Return the (x, y) coordinate for the center point of the cell that contains the specified text.  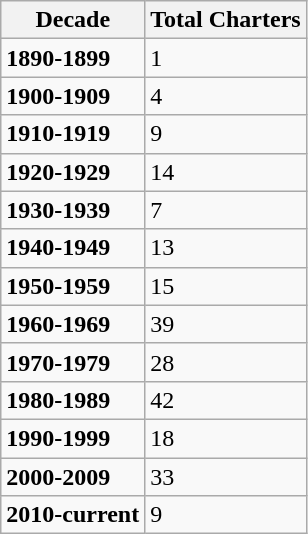
1890-1899 (73, 58)
42 (226, 400)
7 (226, 210)
2000-2009 (73, 477)
1 (226, 58)
1980-1989 (73, 400)
28 (226, 362)
14 (226, 172)
1950-1959 (73, 286)
1930-1939 (73, 210)
39 (226, 324)
13 (226, 248)
4 (226, 96)
15 (226, 286)
Total Charters (226, 20)
Decade (73, 20)
1900-1909 (73, 96)
1970-1979 (73, 362)
18 (226, 438)
1910-1919 (73, 134)
1940-1949 (73, 248)
1990-1999 (73, 438)
1920-1929 (73, 172)
2010-current (73, 515)
1960-1969 (73, 324)
33 (226, 477)
